Provide the (X, Y) coordinate of the cell's center where the given text is located.  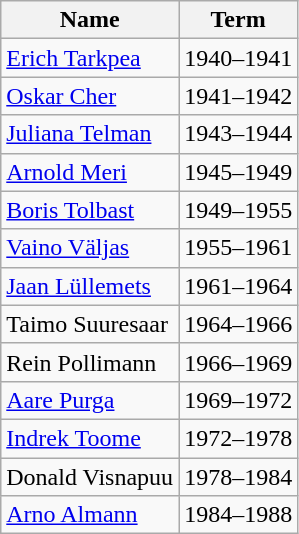
1969–1972 (238, 400)
1943–1944 (238, 134)
1949–1955 (238, 210)
Boris Tolbast (90, 210)
Rein Pollimann (90, 362)
Term (238, 20)
Donald Visnapuu (90, 477)
Aare Purga (90, 400)
Taimo Suuresaar (90, 324)
Oskar Cher (90, 96)
1955–1961 (238, 248)
Indrek Toome (90, 438)
1961–1964 (238, 286)
1940–1941 (238, 58)
1945–1949 (238, 172)
Erich Tarkpea (90, 58)
Juliana Telman (90, 134)
1964–1966 (238, 324)
1966–1969 (238, 362)
1972–1978 (238, 438)
Jaan Lüllemets (90, 286)
Vaino Väljas (90, 248)
1984–1988 (238, 515)
Arnold Meri (90, 172)
Name (90, 20)
Arno Almann (90, 515)
1978–1984 (238, 477)
1941–1942 (238, 96)
